Scan for the cell matching the given text and deliver its [X, Y] coordinate at center. 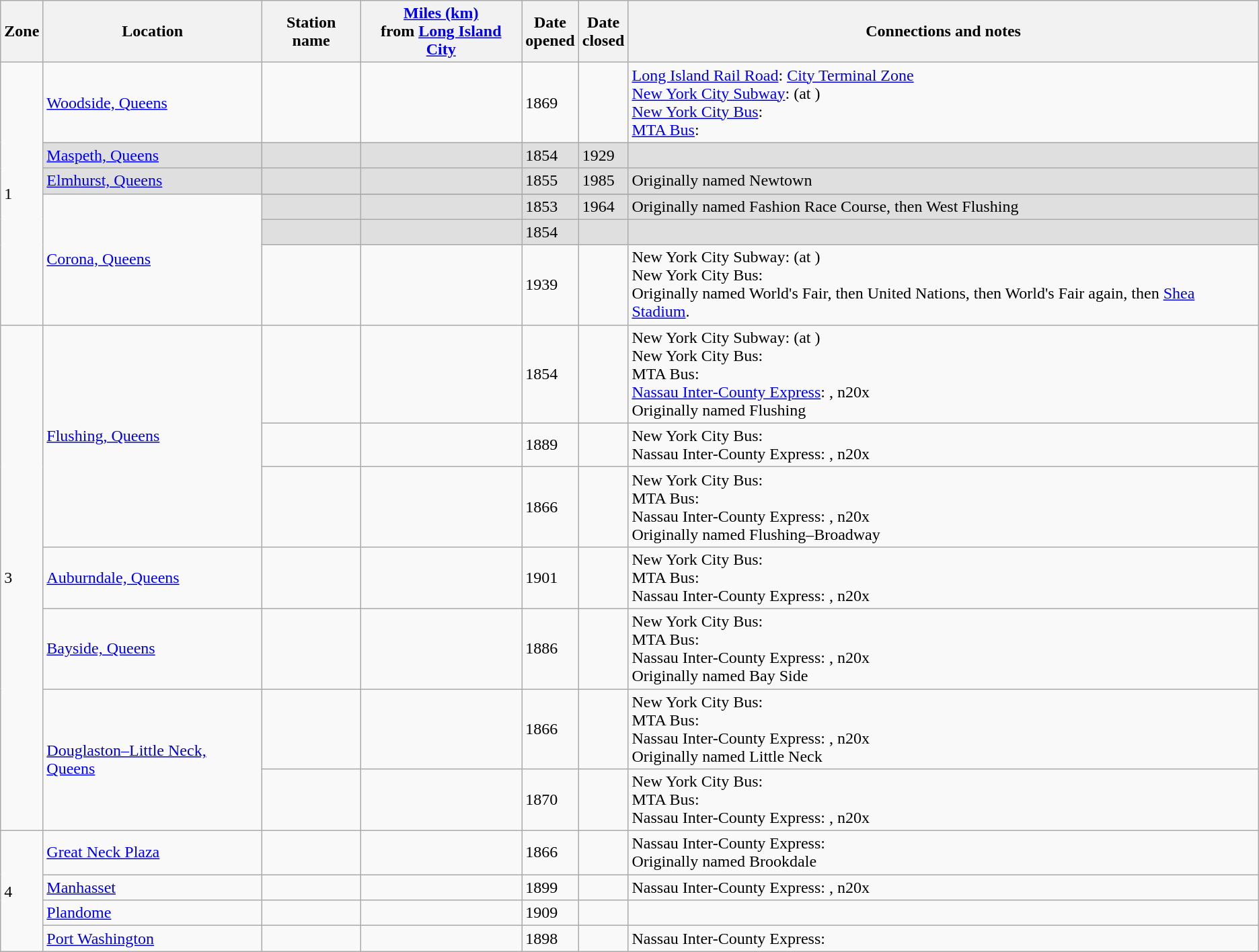
1964 [603, 206]
Station name [311, 32]
1886 [550, 648]
Bayside, Queens [153, 648]
Originally named Fashion Race Course, then West Flushing [943, 206]
3 [22, 578]
Dateclosed [603, 32]
Connections and notes [943, 32]
Port Washington [153, 939]
New York City Subway: (at )New York City Bus: Originally named World's Fair, then United Nations, then World's Fair again, then Shea Stadium. [943, 285]
1899 [550, 887]
Nassau Inter-County Express: Originally named Brookdale [943, 852]
Dateopened [550, 32]
New York City Bus: MTA Bus: Nassau Inter-County Express: , n20xOriginally named Little Neck [943, 729]
4 [22, 891]
1901 [550, 578]
1870 [550, 800]
1985 [603, 181]
1889 [550, 445]
Maspeth, Queens [153, 155]
Elmhurst, Queens [153, 181]
Nassau Inter-County Express: [943, 939]
New York City Bus: MTA Bus: Nassau Inter-County Express: , n20xOriginally named Flushing–Broadway [943, 507]
Woodside, Queens [153, 102]
New York City Subway: (at )New York City Bus: MTA Bus: Nassau Inter-County Express: , n20xOriginally named Flushing [943, 374]
Long Island Rail Road: City Terminal ZoneNew York City Subway: (at )New York City Bus: MTA Bus: [943, 102]
1898 [550, 939]
New York City Bus: MTA Bus: Nassau Inter-County Express: , n20xOriginally named Bay Side [943, 648]
New York City Bus: Nassau Inter-County Express: , n20x [943, 445]
Douglaston–Little Neck, Queens [153, 760]
1869 [550, 102]
Plandome [153, 913]
1939 [550, 285]
1853 [550, 206]
Flushing, Queens [153, 436]
Manhasset [153, 887]
Miles (km)from Long Island City [441, 32]
Great Neck Plaza [153, 852]
Zone [22, 32]
1 [22, 194]
1929 [603, 155]
1855 [550, 181]
Originally named Newtown [943, 181]
1909 [550, 913]
Auburndale, Queens [153, 578]
Corona, Queens [153, 260]
Nassau Inter-County Express: , n20x [943, 887]
Location [153, 32]
